From the cell containing the given text, extract its center point as [X, Y] coordinate. 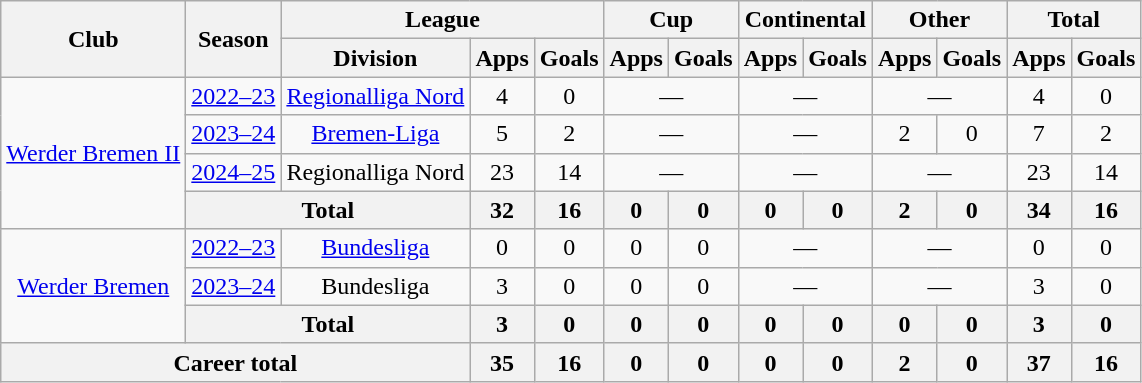
Cup [671, 20]
Bremen-Liga [376, 134]
Division [376, 58]
32 [502, 210]
5 [502, 134]
34 [1039, 210]
7 [1039, 134]
35 [502, 362]
Werder Bremen [94, 286]
Career total [236, 362]
Continental [805, 20]
Werder Bremen II [94, 153]
Season [234, 39]
2024–25 [234, 172]
37 [1039, 362]
League [442, 20]
Club [94, 39]
Other [939, 20]
